Identify which cell holds the provided text, then report its [x, y] central coordinate. 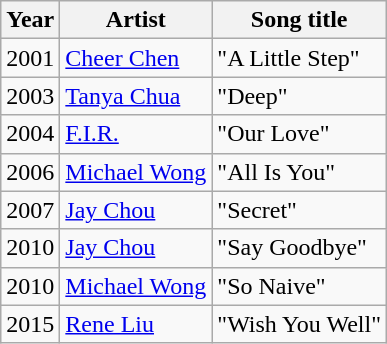
Year [30, 20]
2006 [30, 172]
2004 [30, 134]
2003 [30, 96]
"A Little Step" [300, 58]
Cheer Chen [136, 58]
Song title [300, 20]
"Say Goodbye" [300, 248]
"Secret" [300, 210]
Tanya Chua [136, 96]
"All Is You" [300, 172]
2007 [30, 210]
"Our Love" [300, 134]
2015 [30, 324]
"So Naive" [300, 286]
2001 [30, 58]
Rene Liu [136, 324]
Artist [136, 20]
"Deep" [300, 96]
"Wish You Well" [300, 324]
F.I.R. [136, 134]
